Return (x, y) of the center of cell containing provided text 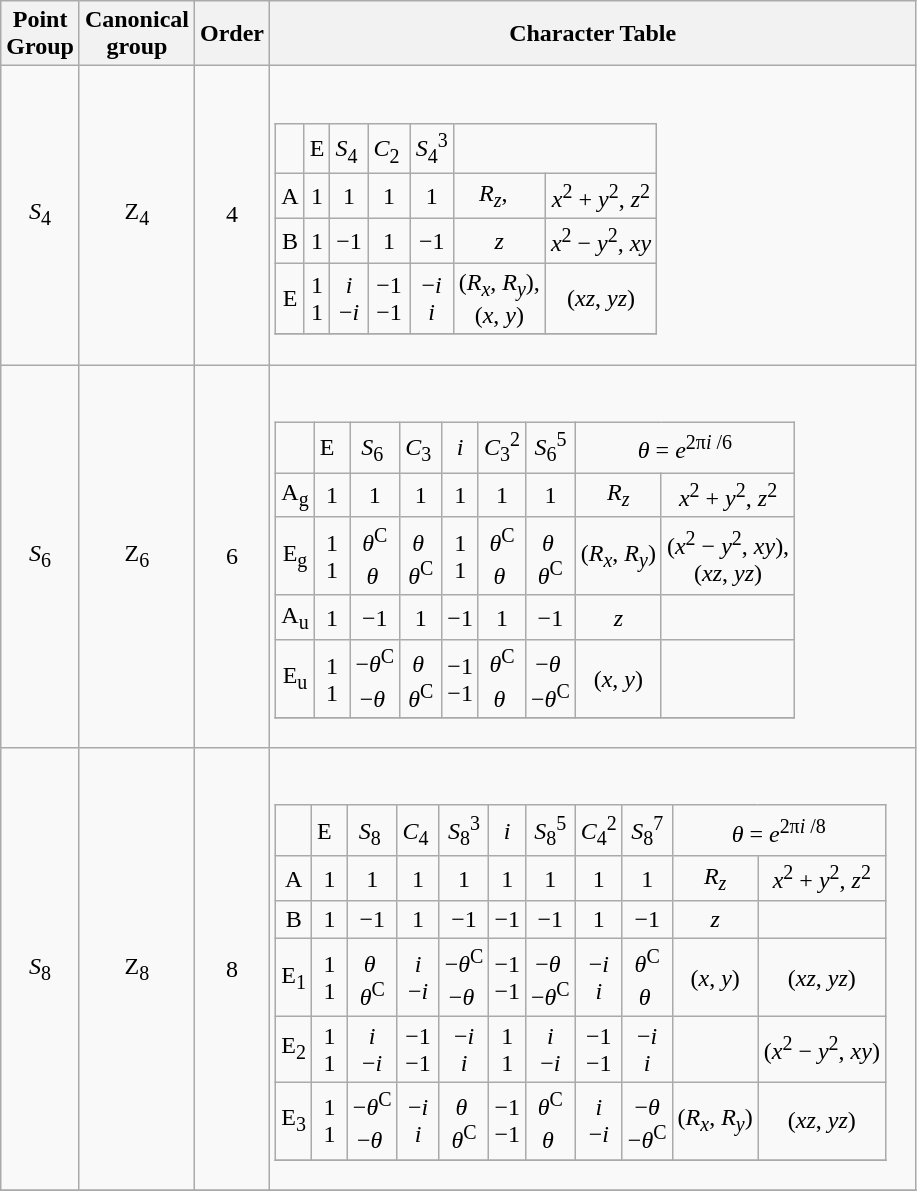
Eu (295, 679)
C3 (421, 448)
θ = e2πi /8 (778, 830)
S87 (647, 830)
C2 (389, 148)
S65 (551, 448)
Rz, (499, 196)
E2 (294, 1050)
E S4 C2 S43 A 1 1 1 1 Rz, x2 + y2, z2 B 1 −1 1 −1 z x2 − y2, xy E 1 1 i −i −1 −1 −i i (Rx, Ry), (x, y) (xz, yz) (593, 216)
PointGroup (40, 34)
Eg (295, 556)
Au (295, 617)
S85 (550, 830)
x2 − y2, xy (600, 240)
4 (232, 216)
(x2 − y2, xy) (822, 1050)
S43 (432, 148)
Canonicalgroup (136, 34)
6 (232, 556)
Ag (295, 496)
Character Table (593, 34)
8 (232, 969)
Z8 (136, 969)
C4 (418, 830)
E1 (294, 978)
Z4 (136, 216)
Order (232, 34)
θ = e2πi /6 (684, 448)
E3 (294, 1121)
S83 (464, 830)
(x2 − y2, xy), (xz, yz) (728, 556)
C32 (502, 448)
Z6 (136, 556)
(Rx, Ry), (x, y) (499, 298)
C42 (598, 830)
